Extract the (X, Y) coordinate from the center of the cell holding the provided text.  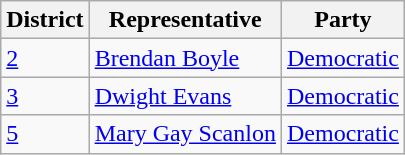
District (45, 20)
Mary Gay Scanlon (185, 134)
2 (45, 58)
Dwight Evans (185, 96)
Party (342, 20)
3 (45, 96)
Brendan Boyle (185, 58)
Representative (185, 20)
5 (45, 134)
